Pinpoint the cell where the given text exists, returning its (x, y) midpoint coordinate. 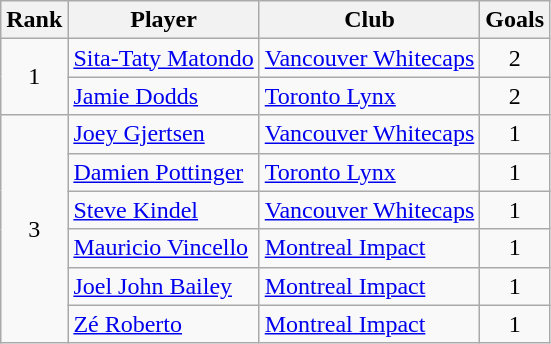
Steve Kindel (164, 210)
Joel John Bailey (164, 286)
Club (370, 20)
Rank (34, 20)
Goals (515, 20)
Sita-Taty Matondo (164, 58)
Zé Roberto (164, 324)
Mauricio Vincello (164, 248)
Jamie Dodds (164, 96)
Damien Pottinger (164, 172)
Player (164, 20)
Joey Gjertsen (164, 134)
3 (34, 229)
